Return the [x, y] coordinate for the center point of the cell that contains the specified text.  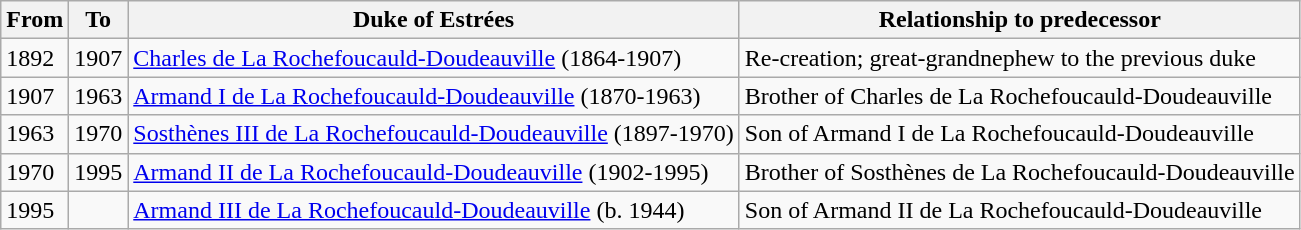
Brother of Charles de La Rochefoucauld-Doudeauville [1020, 96]
Son of Armand II de La Rochefoucauld-Doudeauville [1020, 210]
Relationship to predecessor [1020, 20]
1892 [35, 58]
Armand I de La Rochefoucauld-Doudeauville (1870-1963) [434, 96]
From [35, 20]
Duke of Estrées [434, 20]
Re-creation; great-grandnephew to the previous duke [1020, 58]
Armand II de La Rochefoucauld-Doudeauville (1902-1995) [434, 172]
Armand III de La Rochefoucauld-Doudeauville (b. 1944) [434, 210]
Brother of Sosthènes de La Rochefoucauld-Doudeauville [1020, 172]
Son of Armand I de La Rochefoucauld-Doudeauville [1020, 134]
Charles de La Rochefoucauld-Doudeauville (1864-1907) [434, 58]
To [98, 20]
Sosthènes III de La Rochefoucauld-Doudeauville (1897-1970) [434, 134]
